Detect which cell encompasses the target text, then output its [x, y] center coordinate. 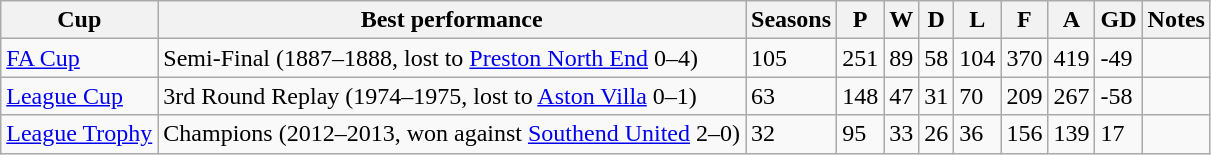
17 [1118, 134]
104 [978, 58]
47 [902, 96]
-58 [1118, 96]
Champions (2012–2013, won against Southend United 2–0) [452, 134]
209 [1024, 96]
Notes [1176, 20]
Seasons [792, 20]
Best performance [452, 20]
148 [860, 96]
Semi-Final (1887–1888, lost to Preston North End 0–4) [452, 58]
D [936, 20]
251 [860, 58]
A [1072, 20]
370 [1024, 58]
32 [792, 134]
FA Cup [80, 58]
105 [792, 58]
70 [978, 96]
139 [1072, 134]
33 [902, 134]
95 [860, 134]
156 [1024, 134]
267 [1072, 96]
36 [978, 134]
-49 [1118, 58]
3rd Round Replay (1974–1975, lost to Aston Villa 0–1) [452, 96]
L [978, 20]
58 [936, 58]
Cup [80, 20]
League Trophy [80, 134]
League Cup [80, 96]
26 [936, 134]
F [1024, 20]
W [902, 20]
31 [936, 96]
419 [1072, 58]
GD [1118, 20]
P [860, 20]
89 [902, 58]
63 [792, 96]
